Locate the cell with the specified text and output its [x, y] center coordinate. 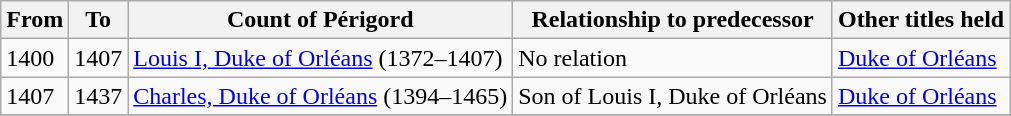
No relation [673, 58]
From [35, 20]
Relationship to predecessor [673, 20]
1400 [35, 58]
1437 [98, 96]
Charles, Duke of Orléans (1394–1465) [320, 96]
Louis I, Duke of Orléans (1372–1407) [320, 58]
Count of Périgord [320, 20]
Other titles held [920, 20]
To [98, 20]
Son of Louis I, Duke of Orléans [673, 96]
